Locate the cell with the specified text and output its [x, y] center coordinate. 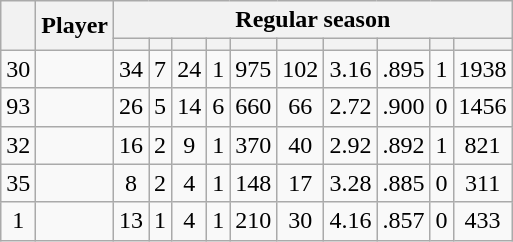
5 [160, 107]
13 [132, 221]
311 [482, 183]
14 [190, 107]
148 [254, 183]
102 [300, 69]
821 [482, 145]
32 [18, 145]
Regular season [314, 20]
34 [132, 69]
8 [132, 183]
2.72 [350, 107]
370 [254, 145]
6 [218, 107]
16 [132, 145]
.900 [404, 107]
.857 [404, 221]
210 [254, 221]
24 [190, 69]
975 [254, 69]
433 [482, 221]
93 [18, 107]
66 [300, 107]
9 [190, 145]
.892 [404, 145]
1938 [482, 69]
.885 [404, 183]
Player [75, 26]
7 [160, 69]
40 [300, 145]
26 [132, 107]
35 [18, 183]
17 [300, 183]
1456 [482, 107]
660 [254, 107]
.895 [404, 69]
3.28 [350, 183]
3.16 [350, 69]
4.16 [350, 221]
2.92 [350, 145]
